Pinpoint the cell where the given text exists, returning its (x, y) midpoint coordinate. 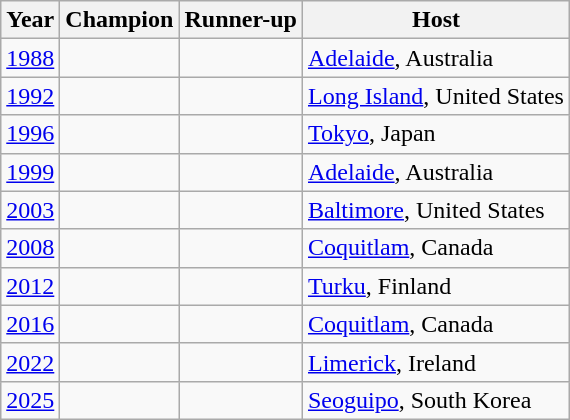
2008 (30, 248)
2012 (30, 286)
Host (436, 20)
Seoguipo, South Korea (436, 400)
Tokyo, Japan (436, 134)
2016 (30, 324)
2003 (30, 210)
2025 (30, 400)
1999 (30, 172)
1988 (30, 58)
Baltimore, United States (436, 210)
Year (30, 20)
1996 (30, 134)
Limerick, Ireland (436, 362)
1992 (30, 96)
Runner-up (241, 20)
Long Island, United States (436, 96)
Turku, Finland (436, 286)
2022 (30, 362)
Champion (120, 20)
